Return [X, Y] of the center of cell containing provided text 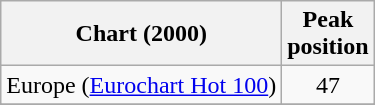
Chart (2000) [142, 34]
Europe (Eurochart Hot 100) [142, 85]
Peakposition [328, 34]
47 [328, 85]
